Extract the [X, Y] coordinate from the center of the cell holding the provided text.  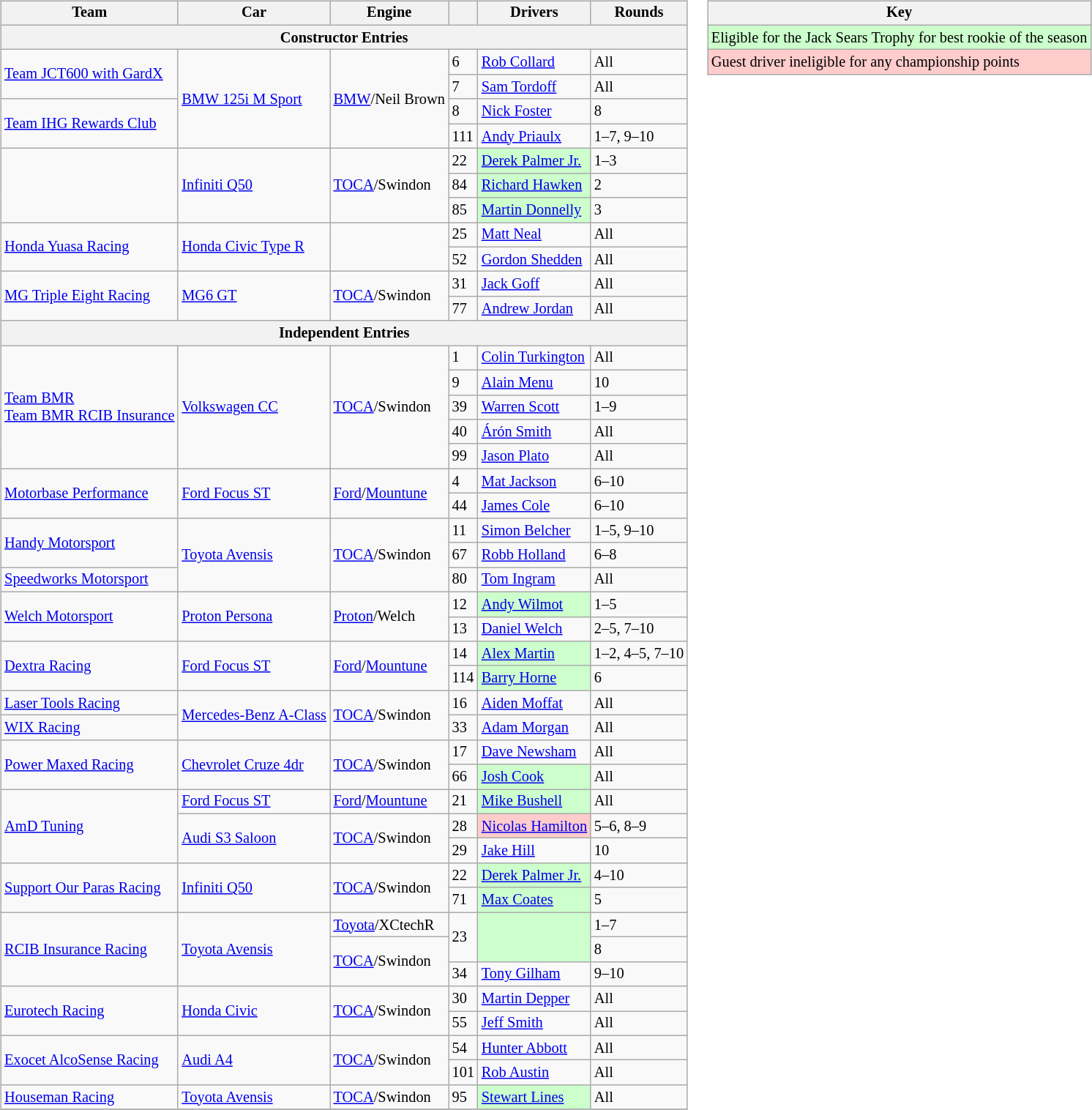
Jason Plato [534, 456]
3 [639, 210]
77 [463, 309]
84 [463, 185]
101 [463, 1073]
BMW 125i M Sport [253, 100]
9–10 [639, 974]
4 [463, 481]
1–7 [639, 925]
2 [639, 185]
Team JCT600 with GardX [89, 75]
Tony Gilham [534, 974]
Audi S3 Saloon [253, 838]
Exocet AlcoSense Racing [89, 1060]
Honda Yuasa Racing [89, 247]
Support Our Paras Racing [89, 887]
4–10 [639, 876]
67 [463, 555]
Barry Horne [534, 678]
Josh Cook [534, 777]
Martin Donnelly [534, 210]
Audi A4 [253, 1060]
RCIB Insurance Racing [89, 949]
Constructor Entries [344, 37]
14 [463, 654]
Hunter Abbott [534, 1048]
Nick Foster [534, 111]
80 [463, 580]
12 [463, 604]
Max Coates [534, 900]
Team [89, 13]
6–8 [639, 555]
Simon Belcher [534, 530]
Sam Tordoff [534, 87]
Proton/Welch [389, 617]
Laser Tools Racing [89, 703]
17 [463, 752]
Gordon Shedden [534, 259]
Tom Ingram [534, 580]
114 [463, 678]
Robb Holland [534, 555]
James Cole [534, 506]
55 [463, 1024]
11 [463, 530]
28 [463, 826]
Drivers [534, 13]
1 [463, 358]
111 [463, 136]
Handy Motorsport [89, 542]
1–5, 9–10 [639, 530]
Mike Bushell [534, 802]
Dextra Racing [89, 666]
39 [463, 407]
71 [463, 900]
5 [639, 900]
1–5 [639, 604]
WIX Racing [89, 728]
66 [463, 777]
Honda Civic Type R [253, 247]
7 [463, 87]
Nicolas Hamilton [534, 826]
Motorbase Performance [89, 493]
54 [463, 1048]
Alain Menu [534, 382]
Engine [389, 13]
Key [899, 13]
Independent Entries [344, 333]
Dave Newsham [534, 752]
9 [463, 382]
5–6, 8–9 [639, 826]
Alex Martin [534, 654]
Honda Civic [253, 1010]
Team IHG Rewards Club [89, 123]
BMW/Neil Brown [389, 100]
Rob Austin [534, 1073]
Warren Scott [534, 407]
MG Triple Eight Racing [89, 296]
Richard Hawken [534, 185]
AmD Tuning [89, 826]
Welch Motorsport [89, 617]
52 [463, 259]
34 [463, 974]
Mercedes-Benz A-Class [253, 715]
Andy Priaulx [534, 136]
16 [463, 703]
Andrew Jordan [534, 309]
99 [463, 456]
Guest driver ineligible for any championship points [899, 62]
44 [463, 506]
Daniel Welch [534, 629]
Eurotech Racing [89, 1010]
Power Maxed Racing [89, 764]
Speedworks Motorsport [89, 580]
Martin Depper [534, 999]
Chevrolet Cruze 4dr [253, 764]
Car [253, 13]
Aiden Moffat [534, 703]
1–2, 4–5, 7–10 [639, 654]
Matt Neal [534, 235]
Eligible for the Jack Sears Trophy for best rookie of the season [899, 37]
Mat Jackson [534, 481]
Colin Turkington [534, 358]
33 [463, 728]
2–5, 7–10 [639, 629]
1–9 [639, 407]
Jeff Smith [534, 1024]
Volkswagen CC [253, 407]
25 [463, 235]
95 [463, 1098]
23 [463, 937]
Andy Wilmot [534, 604]
85 [463, 210]
21 [463, 802]
Stewart Lines [534, 1098]
Rounds [639, 13]
Árón Smith [534, 432]
30 [463, 999]
Jack Goff [534, 284]
Houseman Racing [89, 1098]
13 [463, 629]
1–3 [639, 161]
Adam Morgan [534, 728]
Rob Collard [534, 62]
Toyota/XCtechR [389, 925]
Proton Persona [253, 617]
Team BMRTeam BMR RCIB Insurance [89, 407]
MG6 GT [253, 296]
Jake Hill [534, 851]
31 [463, 284]
1–7, 9–10 [639, 136]
40 [463, 432]
29 [463, 851]
